For the text-containing cell, return its midpoint in (X, Y) coordinate format. 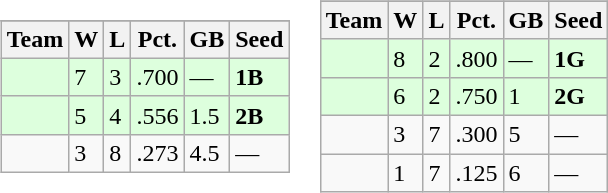
1G (578, 58)
4 (118, 115)
1.5 (207, 115)
2B (260, 115)
.700 (158, 77)
1B (260, 77)
.273 (158, 153)
.125 (476, 173)
.800 (476, 58)
.300 (476, 134)
2G (578, 96)
.750 (476, 96)
.556 (158, 115)
4.5 (207, 153)
